From the cell containing the given text, extract its center point as [X, Y] coordinate. 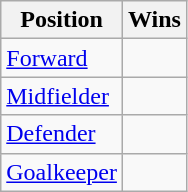
Position [62, 20]
Goalkeeper [62, 172]
Wins [154, 20]
Midfielder [62, 96]
Forward [62, 58]
Defender [62, 134]
